Extract the (x, y) coordinate from the center of the cell holding the provided text.  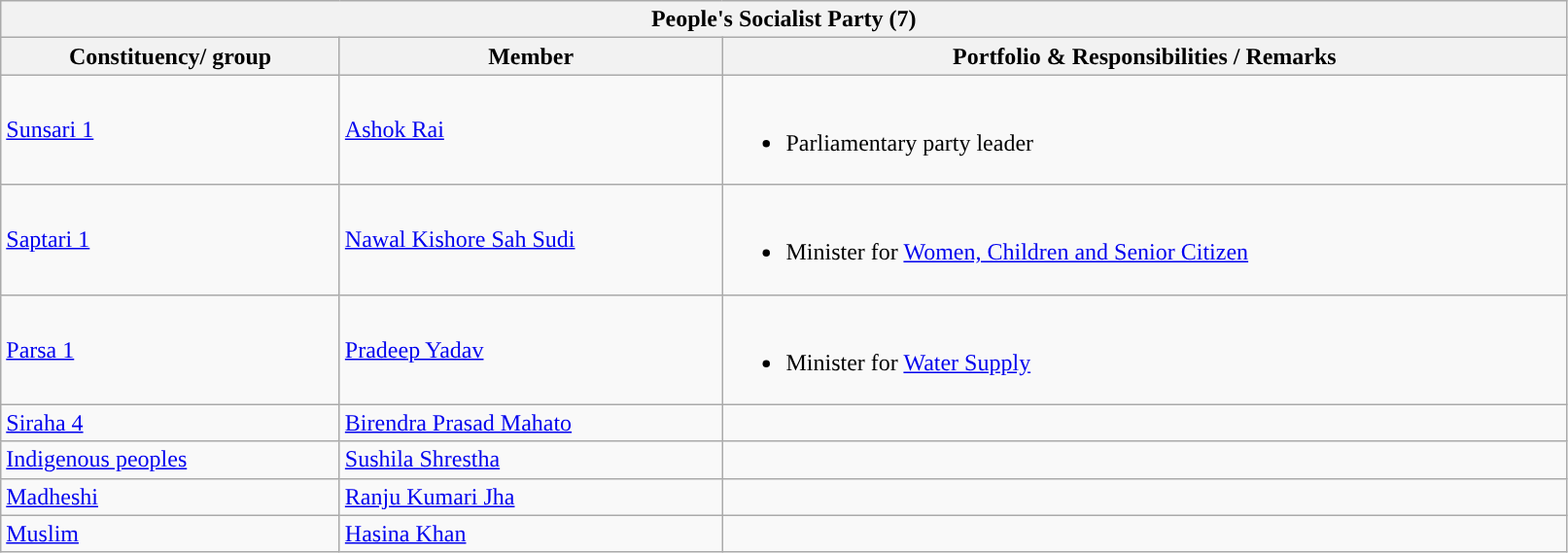
Parsa 1 (171, 350)
Minister for Women, Children and Senior Citizen (1145, 239)
Madheshi (171, 497)
Muslim (171, 534)
Nawal Kishore Sah Sudi (531, 239)
People's Socialist Party (7) (784, 19)
Pradeep Yadav (531, 350)
Member (531, 56)
Saptari 1 (171, 239)
Siraha 4 (171, 423)
Sunsari 1 (171, 130)
Constituency/ group (171, 56)
Sushila Shrestha (531, 460)
Indigenous peoples (171, 460)
Birendra Prasad Mahato (531, 423)
Ranju Kumari Jha (531, 497)
Portfolio & Responsibilities / Remarks (1145, 56)
Hasina Khan (531, 534)
Ashok Rai (531, 130)
Minister for Water Supply (1145, 350)
Parliamentary party leader (1145, 130)
